Extract the [x, y] coordinate from the center of the cell holding the provided text.  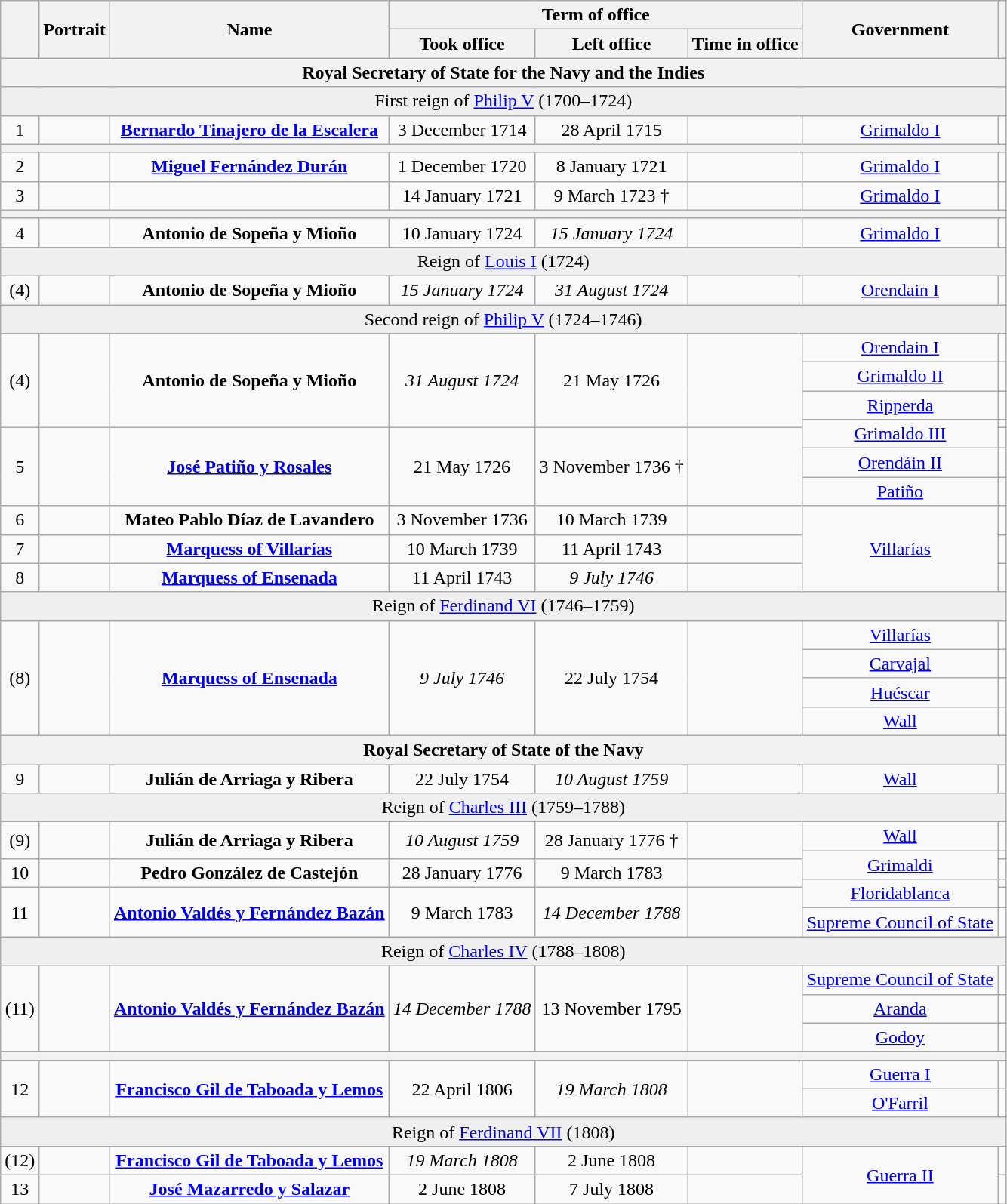
7 [20, 549]
(12) [20, 1160]
First reign of Philip V (1700–1724) [503, 101]
(9) [20, 841]
Miguel Fernández Durán [249, 167]
(11) [20, 1008]
4 [20, 232]
10 [20, 873]
Reign of Ferdinand VI (1746–1759) [503, 606]
13 [20, 1189]
Floridablanca [900, 894]
Portrait [75, 29]
14 January 1721 [462, 196]
28 January 1776 [462, 873]
3 [20, 196]
Reign of Ferdinand VII (1808) [503, 1132]
Carvajal [900, 664]
Huéscar [900, 692]
Reign of Louis I (1724) [503, 261]
Guerra II [900, 1175]
7 July 1808 [611, 1189]
3 December 1714 [462, 130]
8 [20, 577]
9 March 1723 † [611, 196]
Mateo Pablo Díaz de Lavandero [249, 520]
Grimaldi [900, 865]
Bernardo Tinajero de la Escalera [249, 130]
Time in office [745, 44]
13 November 1795 [611, 1008]
8 January 1721 [611, 167]
Godoy [900, 1037]
3 November 1736 † [611, 467]
Guerra I [900, 1074]
10 January 1724 [462, 232]
22 April 1806 [462, 1089]
Marquess of Villarías [249, 549]
28 January 1776 † [611, 841]
6 [20, 520]
Patiño [900, 491]
3 November 1736 [462, 520]
Government [900, 29]
Reign of Charles III (1759–1788) [503, 808]
Grimaldo III [900, 434]
Pedro González de Castejón [249, 873]
2 [20, 167]
Ripperda [900, 405]
Royal Secretary of State for the Navy and the Indies [503, 72]
11 [20, 912]
12 [20, 1089]
José Patiño y Rosales [249, 467]
Name [249, 29]
Royal Secretary of State of the Navy [503, 750]
Aranda [900, 1008]
(8) [20, 678]
Grimaldo II [900, 377]
O'Farril [900, 1103]
Second reign of Philip V (1724–1746) [503, 319]
1 December 1720 [462, 167]
Took office [462, 44]
Term of office [596, 15]
Left office [611, 44]
Orendáin II [900, 463]
José Mazarredo y Salazar [249, 1189]
5 [20, 467]
9 [20, 778]
1 [20, 130]
28 April 1715 [611, 130]
Reign of Charles IV (1788–1808) [503, 951]
